Locate the cell with the specified text and output its [X, Y] center coordinate. 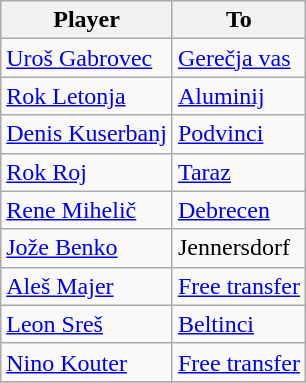
Aleš Majer [87, 286]
Jože Benko [87, 248]
To [238, 20]
Uroš Gabrovec [87, 58]
Nino Kouter [87, 362]
Leon Sreš [87, 324]
Denis Kuserbanj [87, 134]
Rene Mihelič [87, 210]
Debrecen [238, 210]
Aluminij [238, 96]
Rok Roj [87, 172]
Jennersdorf [238, 248]
Beltinci [238, 324]
Podvinci [238, 134]
Rok Letonja [87, 96]
Taraz [238, 172]
Gerečja vas [238, 58]
Player [87, 20]
